Search for the cell housing the specified text and yield its [x, y] center coordinate. 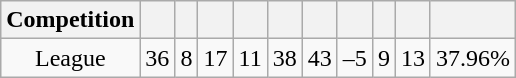
17 [216, 58]
43 [320, 58]
38 [284, 58]
36 [158, 58]
11 [250, 58]
Competition [70, 20]
League [70, 58]
9 [384, 58]
13 [412, 58]
–5 [354, 58]
8 [186, 58]
37.96% [472, 58]
